Search for the cell housing the specified text and yield its (X, Y) center coordinate. 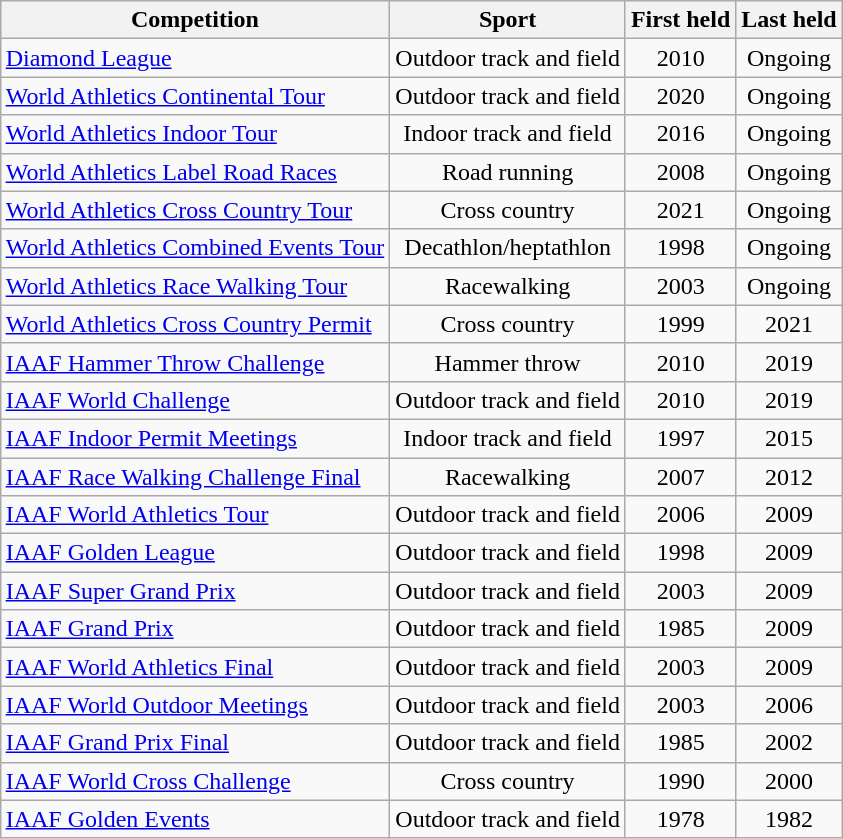
IAAF World Athletics Tour (195, 515)
World Athletics Combined Events Tour (195, 248)
2016 (680, 134)
World Athletics Cross Country Permit (195, 324)
IAAF Race Walking Challenge Final (195, 477)
World Athletics Indoor Tour (195, 134)
1982 (789, 819)
2007 (680, 477)
World Athletics Cross Country Tour (195, 210)
First held (680, 20)
IAAF Grand Prix Final (195, 743)
2002 (789, 743)
1990 (680, 781)
2012 (789, 477)
Competition (195, 20)
IAAF World Challenge (195, 400)
World Athletics Label Road Races (195, 172)
Last held (789, 20)
2000 (789, 781)
IAAF World Outdoor Meetings (195, 705)
IAAF Indoor Permit Meetings (195, 438)
World Athletics Race Walking Tour (195, 286)
Decathlon/heptathlon (508, 248)
Road running (508, 172)
IAAF Golden Events (195, 819)
Hammer throw (508, 362)
1997 (680, 438)
IAAF Grand Prix (195, 629)
Diamond League (195, 58)
IAAF Super Grand Prix (195, 591)
IAAF Hammer Throw Challenge (195, 362)
IAAF World Athletics Final (195, 667)
2008 (680, 172)
2015 (789, 438)
1978 (680, 819)
1999 (680, 324)
IAAF Golden League (195, 553)
2020 (680, 96)
Sport (508, 20)
IAAF World Cross Challenge (195, 781)
World Athletics Continental Tour (195, 96)
